From the cell containing the given text, extract its center point as [x, y] coordinate. 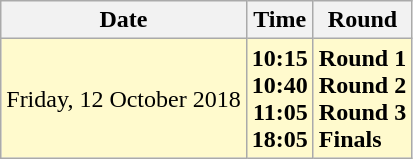
10:1510:4011:0518:05 [280, 98]
Date [124, 20]
Friday, 12 October 2018 [124, 98]
Round 1Round 2Round 3Finals [362, 98]
Round [362, 20]
Time [280, 20]
